From the cell containing the given text, extract its center point as (X, Y) coordinate. 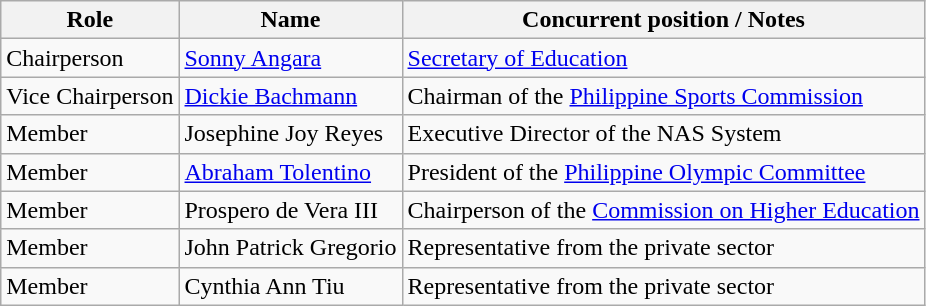
Cynthia Ann Tiu (290, 286)
Name (290, 20)
John Patrick Gregorio (290, 248)
Josephine Joy Reyes (290, 134)
Chairperson of the Commission on Higher Education (664, 210)
Vice Chairperson (90, 96)
Role (90, 20)
Concurrent position / Notes (664, 20)
Sonny Angara (290, 58)
Chairman of the Philippine Sports Commission (664, 96)
Executive Director of the NAS System (664, 134)
Secretary of Education (664, 58)
President of the Philippine Olympic Committee (664, 172)
Chairperson (90, 58)
Dickie Bachmann (290, 96)
Abraham Tolentino (290, 172)
Prospero de Vera III (290, 210)
